Determine the (X, Y) coordinate at the center of the cell enclosing the given text.  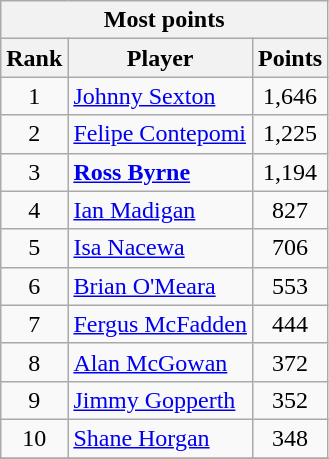
8 (34, 362)
Felipe Contepomi (160, 134)
Fergus McFadden (160, 324)
10 (34, 438)
Ross Byrne (160, 172)
1 (34, 96)
1,194 (290, 172)
1,225 (290, 134)
7 (34, 324)
Ian Madigan (160, 210)
372 (290, 362)
827 (290, 210)
Points (290, 58)
Most points (164, 20)
Johnny Sexton (160, 96)
4 (34, 210)
Isa Nacewa (160, 248)
Rank (34, 58)
Brian O'Meara (160, 286)
352 (290, 400)
1,646 (290, 96)
Player (160, 58)
Alan McGowan (160, 362)
553 (290, 286)
6 (34, 286)
3 (34, 172)
Jimmy Gopperth (160, 400)
2 (34, 134)
444 (290, 324)
9 (34, 400)
Shane Horgan (160, 438)
5 (34, 248)
706 (290, 248)
348 (290, 438)
